Return the [X, Y] coordinate for the center point of the cell that contains the specified text.  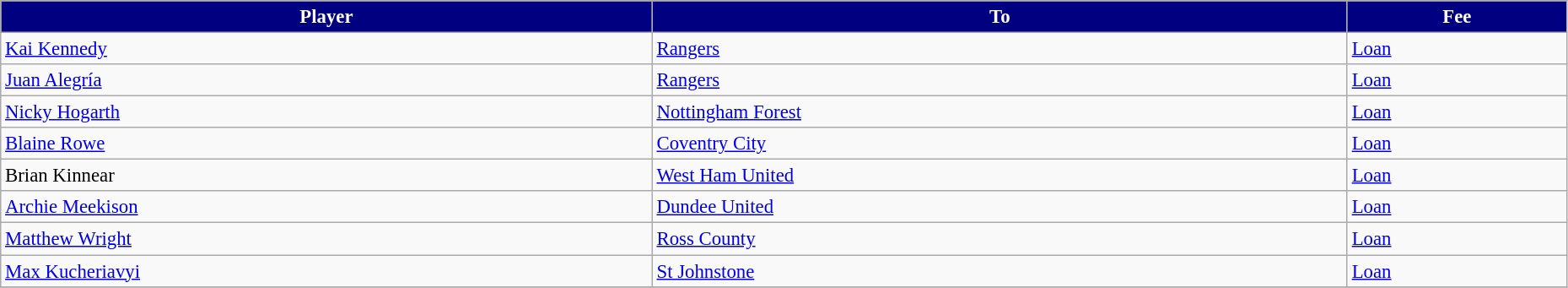
Coventry City [1000, 144]
Blaine Rowe [326, 144]
Kai Kennedy [326, 49]
Juan Alegría [326, 80]
Nicky Hogarth [326, 112]
Matthew Wright [326, 239]
Fee [1457, 17]
St Johnstone [1000, 271]
Brian Kinnear [326, 176]
Player [326, 17]
To [1000, 17]
Dundee United [1000, 207]
West Ham United [1000, 176]
Archie Meekison [326, 207]
Ross County [1000, 239]
Max Kucheriavyi [326, 271]
Nottingham Forest [1000, 112]
